Identify which cell holds the provided text, then report its [x, y] central coordinate. 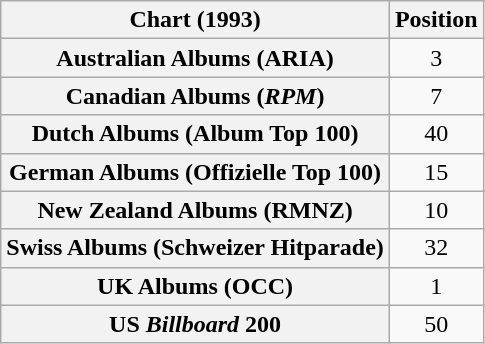
Swiss Albums (Schweizer Hitparade) [196, 248]
UK Albums (OCC) [196, 286]
Position [436, 20]
7 [436, 96]
50 [436, 324]
32 [436, 248]
German Albums (Offizielle Top 100) [196, 172]
15 [436, 172]
3 [436, 58]
1 [436, 286]
US Billboard 200 [196, 324]
10 [436, 210]
Canadian Albums (RPM) [196, 96]
40 [436, 134]
New Zealand Albums (RMNZ) [196, 210]
Australian Albums (ARIA) [196, 58]
Dutch Albums (Album Top 100) [196, 134]
Chart (1993) [196, 20]
